Pinpoint the cell where the given text exists, returning its [x, y] midpoint coordinate. 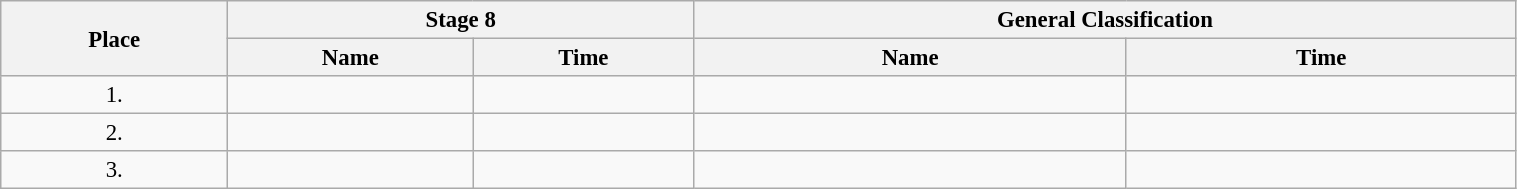
1. [114, 95]
2. [114, 133]
3. [114, 170]
Stage 8 [461, 20]
General Classification [1105, 20]
Place [114, 38]
